Locate the cell with the specified text and output its [X, Y] center coordinate. 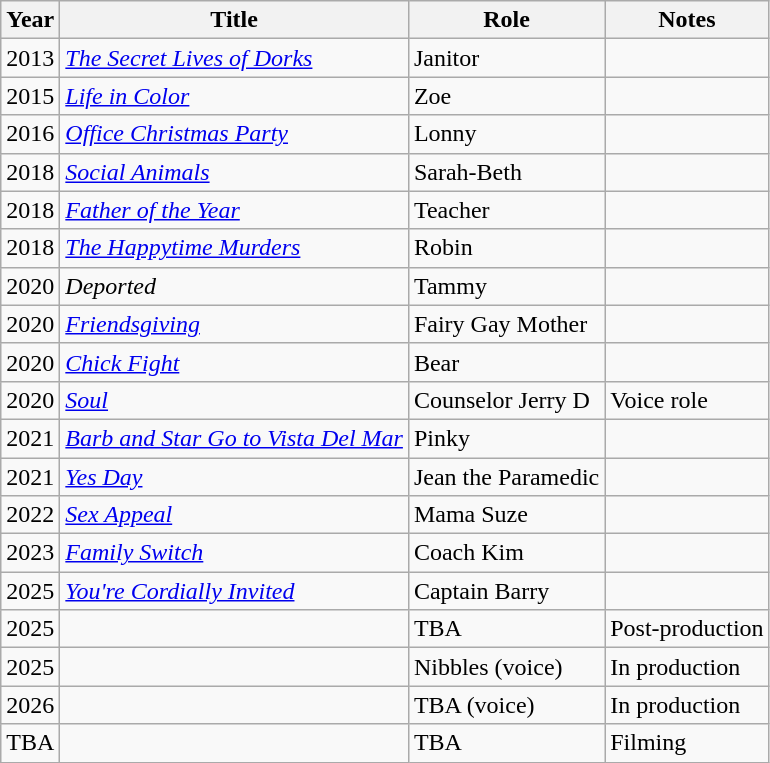
Filming [687, 743]
Jean the Paramedic [506, 477]
You're Cordially Invited [234, 591]
Deported [234, 286]
The Secret Lives of Dorks [234, 58]
Role [506, 20]
Office Christmas Party [234, 134]
2016 [30, 134]
Lonny [506, 134]
Voice role [687, 400]
Sex Appeal [234, 515]
Pinky [506, 438]
Title [234, 20]
TBA (voice) [506, 705]
Robin [506, 248]
2013 [30, 58]
Nibbles (voice) [506, 667]
Sarah-Beth [506, 172]
The Happytime Murders [234, 248]
Mama Suze [506, 515]
Year [30, 20]
Barb and Star Go to Vista Del Mar [234, 438]
2022 [30, 515]
Chick Fight [234, 362]
2023 [30, 553]
2026 [30, 705]
Zoe [506, 96]
Post-production [687, 629]
Fairy Gay Mother [506, 324]
Counselor Jerry D [506, 400]
Friendsgiving [234, 324]
Soul [234, 400]
Family Switch [234, 553]
Social Animals [234, 172]
2015 [30, 96]
Captain Barry [506, 591]
Father of the Year [234, 210]
Coach Kim [506, 553]
Life in Color [234, 96]
Teacher [506, 210]
Janitor [506, 58]
Bear [506, 362]
Tammy [506, 286]
Yes Day [234, 477]
Notes [687, 20]
